Determine the (X, Y) coordinate at the center of the cell enclosing the given text.  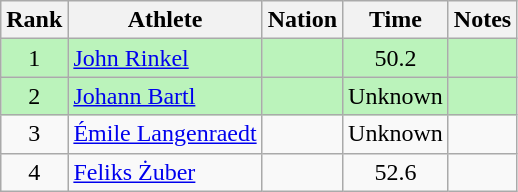
3 (34, 134)
2 (34, 96)
John Rinkel (165, 58)
Time (396, 20)
Notes (482, 20)
52.6 (396, 172)
Johann Bartl (165, 96)
1 (34, 58)
Feliks Żuber (165, 172)
4 (34, 172)
Rank (34, 20)
50.2 (396, 58)
Athlete (165, 20)
Nation (302, 20)
Émile Langenraedt (165, 134)
